Identify which cell holds the provided text, then report its [x, y] central coordinate. 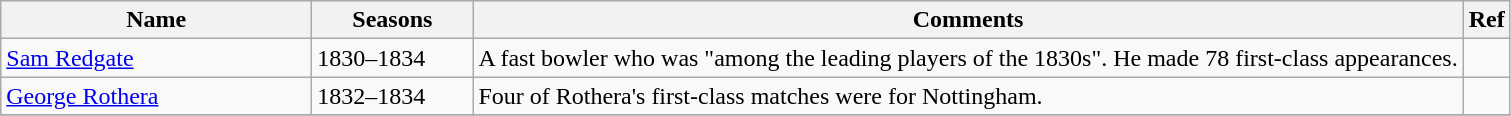
Comments [968, 20]
1832–1834 [392, 96]
George Rothera [156, 96]
Ref [1486, 20]
1830–1834 [392, 58]
Seasons [392, 20]
Name [156, 20]
Sam Redgate [156, 58]
A fast bowler who was "among the leading players of the 1830s". He made 78 first-class appearances. [968, 58]
Four of Rothera's first-class matches were for Nottingham. [968, 96]
